Identify which cell holds the provided text, then report its (X, Y) central coordinate. 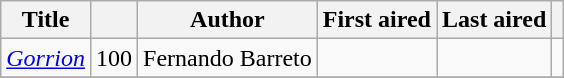
Author (228, 20)
Gorrion (46, 58)
Last aired (494, 20)
First aired (376, 20)
100 (114, 58)
Title (46, 20)
Fernando Barreto (228, 58)
